Extract the (X, Y) coordinate from the center of the cell holding the provided text.  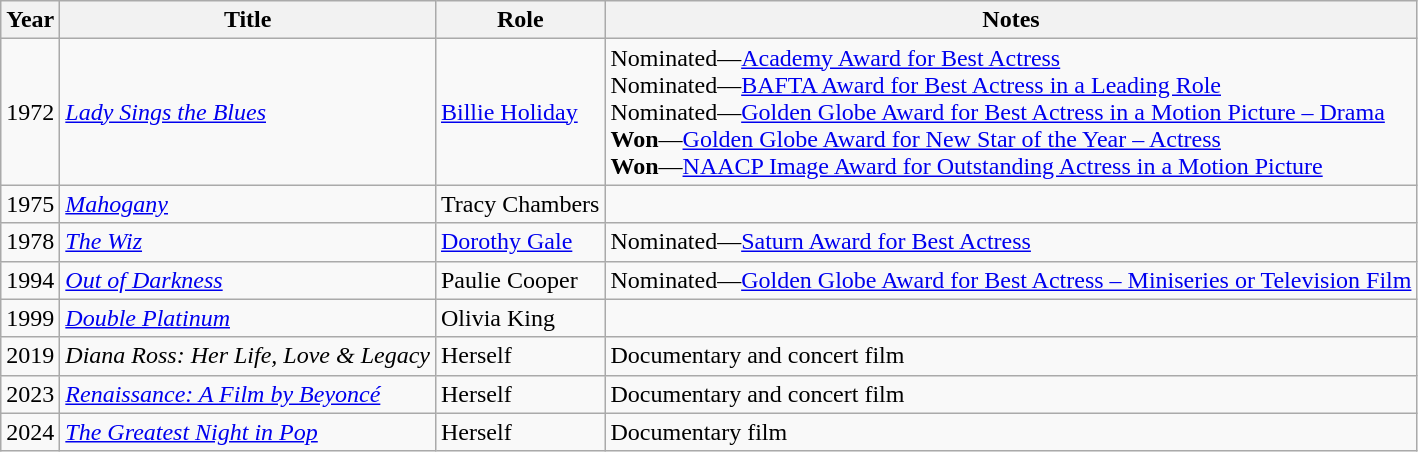
Mahogany (248, 204)
1994 (30, 280)
Olivia King (520, 318)
1972 (30, 112)
2019 (30, 356)
The Wiz (248, 242)
Diana Ross: Her Life, Love & Legacy (248, 356)
1978 (30, 242)
Nominated—Saturn Award for Best Actress (1011, 242)
Paulie Cooper (520, 280)
1975 (30, 204)
Nominated—Golden Globe Award for Best Actress – Miniseries or Television Film (1011, 280)
Billie Holiday (520, 112)
1999 (30, 318)
Documentary film (1011, 432)
2023 (30, 394)
Notes (1011, 20)
Tracy Chambers (520, 204)
Renaissance: A Film by Beyoncé (248, 394)
The Greatest Night in Pop (248, 432)
Lady Sings the Blues (248, 112)
Title (248, 20)
Dorothy Gale (520, 242)
2024 (30, 432)
Out of Darkness (248, 280)
Role (520, 20)
Year (30, 20)
Double Platinum (248, 318)
